For the text-containing cell, return its midpoint in (X, Y) coordinate format. 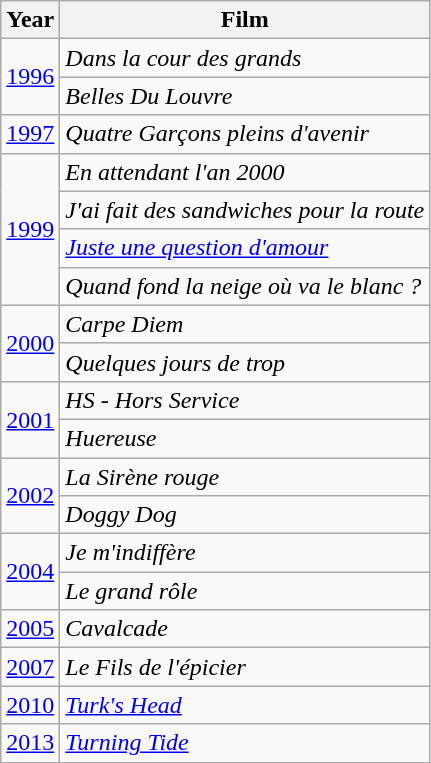
1997 (30, 134)
1996 (30, 77)
Le grand rôle (245, 591)
Doggy Dog (245, 515)
1999 (30, 229)
Dans la cour des grands (245, 58)
2010 (30, 705)
La Sirène rouge (245, 477)
Huereuse (245, 438)
Quatre Garçons pleins d'avenir (245, 134)
J'ai fait des sandwiches pour la route (245, 210)
Turning Tide (245, 743)
Je m'indiffère (245, 553)
2004 (30, 572)
Le Fils de l'épicier (245, 667)
Turk's Head (245, 705)
Year (30, 20)
2001 (30, 419)
2000 (30, 343)
Carpe Diem (245, 324)
2005 (30, 629)
2013 (30, 743)
Belles Du Louvre (245, 96)
2002 (30, 496)
En attendant l'an 2000 (245, 172)
Film (245, 20)
Quelques jours de trop (245, 362)
HS - Hors Service (245, 400)
Juste une question d'amour (245, 248)
Quand fond la neige où va le blanc ? (245, 286)
Cavalcade (245, 629)
2007 (30, 667)
